Determine the [x, y] coordinate at the center of the cell enclosing the given text.  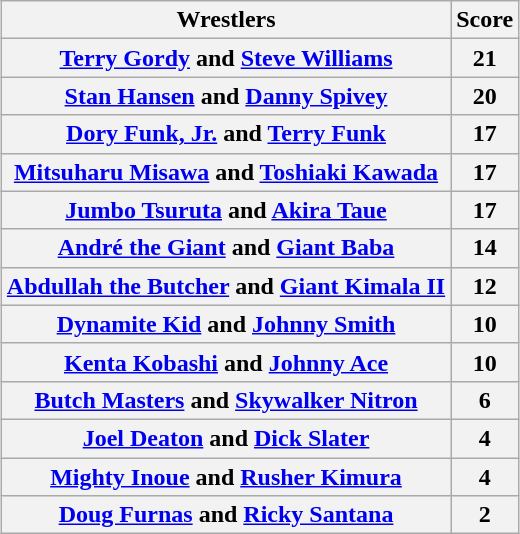
Joel Deaton and Dick Slater [226, 438]
Dory Funk, Jr. and Terry Funk [226, 134]
André the Giant and Giant Baba [226, 248]
Jumbo Tsuruta and Akira Taue [226, 210]
Terry Gordy and Steve Williams [226, 58]
6 [485, 400]
20 [485, 96]
Wrestlers [226, 20]
12 [485, 286]
Stan Hansen and Danny Spivey [226, 96]
Butch Masters and Skywalker Nitron [226, 400]
14 [485, 248]
Doug Furnas and Ricky Santana [226, 515]
2 [485, 515]
Score [485, 20]
Abdullah the Butcher and Giant Kimala II [226, 286]
Kenta Kobashi and Johnny Ace [226, 362]
Mighty Inoue and Rusher Kimura [226, 477]
Mitsuharu Misawa and Toshiaki Kawada [226, 172]
21 [485, 58]
Dynamite Kid and Johnny Smith [226, 324]
